Locate the cell with the specified text and output its [x, y] center coordinate. 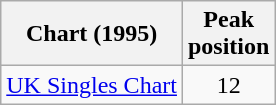
Chart (1995) [92, 34]
Peakposition [228, 34]
12 [228, 85]
UK Singles Chart [92, 85]
